Output the [x, y] coordinate of the center of the cell containing the given text.  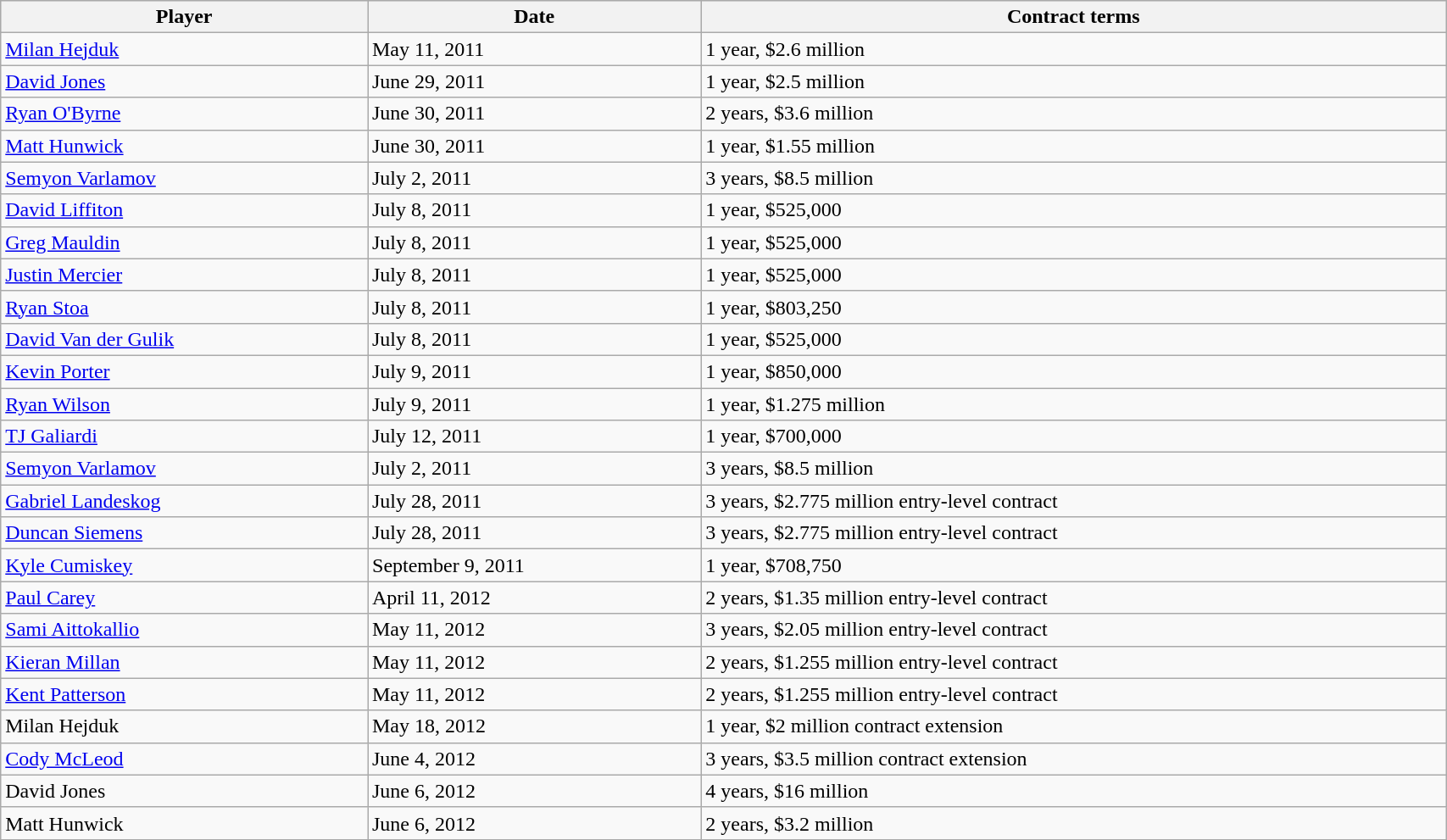
Ryan Stoa [185, 307]
David Liffiton [185, 210]
4 years, $16 million [1073, 791]
3 years, $2.05 million entry-level contract [1073, 630]
Paul Carey [185, 598]
Kevin Porter [185, 371]
1 year, $1.275 million [1073, 404]
Kieran Millan [185, 662]
Ryan Wilson [185, 404]
1 year, $708,750 [1073, 565]
Cody McLeod [185, 759]
1 year, $850,000 [1073, 371]
1 year, $700,000 [1073, 437]
TJ Galiardi [185, 437]
July 12, 2011 [534, 437]
April 11, 2012 [534, 598]
1 year, $803,250 [1073, 307]
2 years, $1.35 million entry-level contract [1073, 598]
May 11, 2011 [534, 49]
May 18, 2012 [534, 726]
David Van der Gulik [185, 339]
Date [534, 17]
Justin Mercier [185, 275]
Duncan Siemens [185, 533]
Contract terms [1073, 17]
Player [185, 17]
Sami Aittokallio [185, 630]
Kyle Cumiskey [185, 565]
Greg Mauldin [185, 242]
September 9, 2011 [534, 565]
1 year, $1.55 million [1073, 146]
June 4, 2012 [534, 759]
2 years, $3.2 million [1073, 823]
3 years, $3.5 million contract extension [1073, 759]
1 year, $2 million contract extension [1073, 726]
Ryan O'Byrne [185, 114]
1 year, $2.5 million [1073, 81]
1 year, $2.6 million [1073, 49]
Kent Patterson [185, 694]
Gabriel Landeskog [185, 501]
June 29, 2011 [534, 81]
2 years, $3.6 million [1073, 114]
